From the cell containing the given text, extract its center point as (X, Y) coordinate. 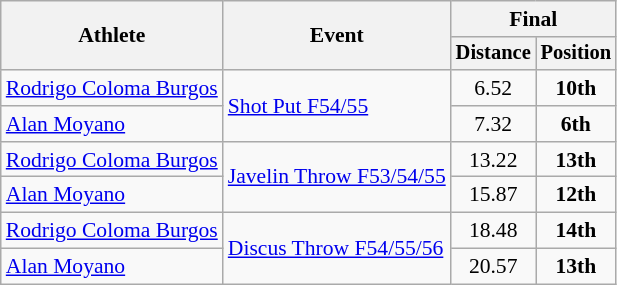
Distance (494, 54)
14th (576, 231)
10th (576, 88)
15.87 (494, 195)
Final (534, 19)
Position (576, 54)
18.48 (494, 231)
12th (576, 195)
6th (576, 124)
Event (337, 36)
6.52 (494, 88)
Discus Throw F54/55/56 (337, 248)
13.22 (494, 160)
Javelin Throw F53/54/55 (337, 178)
Shot Put F54/55 (337, 106)
Athlete (112, 36)
7.32 (494, 124)
20.57 (494, 267)
